Detect which cell encompasses the target text, then output its (x, y) center coordinate. 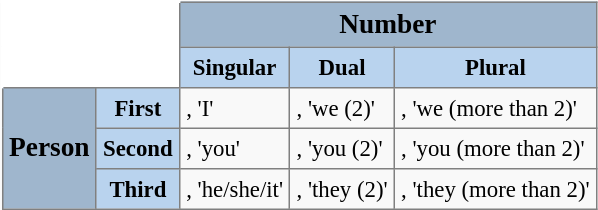
, 'you' (234, 148)
, 'they (2)' (342, 188)
Second (138, 148)
, 'you (2)' (342, 148)
, 'they (more than 2)' (495, 188)
First (138, 107)
, 'you (more than 2)' (495, 148)
Plural (495, 66)
, 'he/she/it' (234, 188)
, 'we (2)' (342, 107)
Person (49, 148)
Third (138, 188)
Number (388, 24)
, 'I' (234, 107)
, 'we (more than 2)' (495, 107)
Singular (234, 66)
Dual (342, 66)
